Return the [x, y] coordinate for the center point of the cell that contains the specified text.  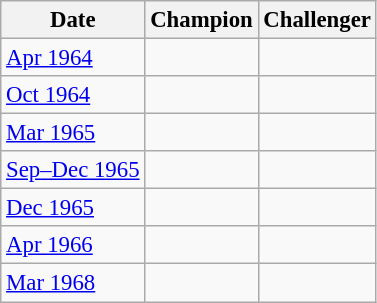
Oct 1964 [73, 95]
Mar 1968 [73, 283]
Apr 1964 [73, 58]
Sep–Dec 1965 [73, 170]
Date [73, 20]
Apr 1966 [73, 245]
Dec 1965 [73, 208]
Mar 1965 [73, 133]
Challenger [317, 20]
Champion [202, 20]
